Identify which cell holds the provided text, then report its (x, y) central coordinate. 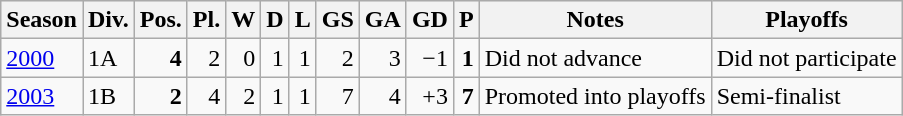
−1 (430, 58)
Season (42, 20)
2003 (42, 96)
+3 (430, 96)
2000 (42, 58)
P (466, 20)
3 (382, 58)
Notes (595, 20)
Pl. (206, 20)
Div. (108, 20)
D (275, 20)
0 (244, 58)
GS (338, 20)
Playoffs (806, 20)
Semi-finalist (806, 96)
Did not participate (806, 58)
1B (108, 96)
W (244, 20)
L (302, 20)
Promoted into playoffs (595, 96)
Did not advance (595, 58)
1A (108, 58)
GA (382, 20)
GD (430, 20)
Pos. (160, 20)
